Search for the cell housing the specified text and yield its (x, y) center coordinate. 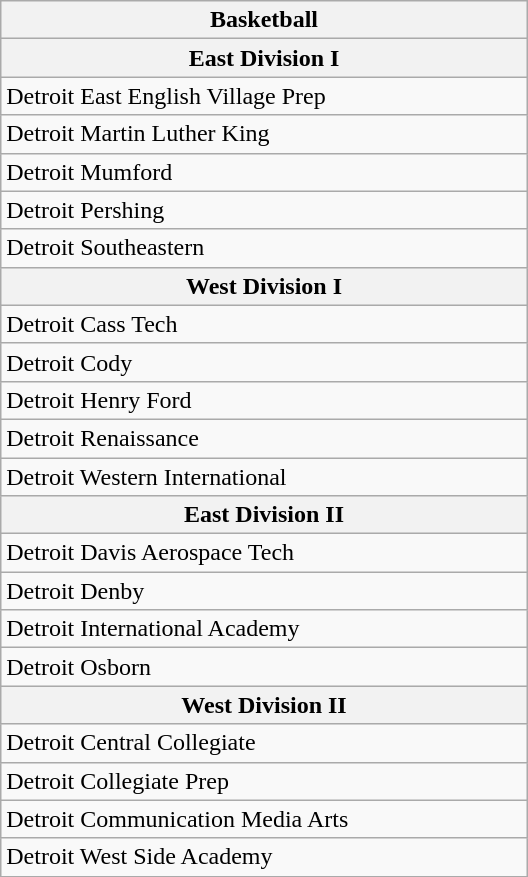
Detroit Southeastern (264, 248)
Detroit Osborn (264, 667)
Detroit Collegiate Prep (264, 781)
Basketball (264, 20)
Detroit Cass Tech (264, 324)
West Division I (264, 286)
Detroit East English Village Prep (264, 96)
Detroit Mumford (264, 172)
Detroit Martin Luther King (264, 134)
Detroit Western International (264, 477)
East Division II (264, 515)
Detroit International Academy (264, 629)
Detroit Henry Ford (264, 400)
Detroit Central Collegiate (264, 743)
East Division I (264, 58)
Detroit Pershing (264, 210)
Detroit Communication Media Arts (264, 819)
Detroit Renaissance (264, 438)
Detroit Davis Aerospace Tech (264, 553)
Detroit West Side Academy (264, 857)
West Division II (264, 705)
Detroit Cody (264, 362)
Detroit Denby (264, 591)
